Return the [x, y] coordinate for the center point of the cell that contains the specified text.  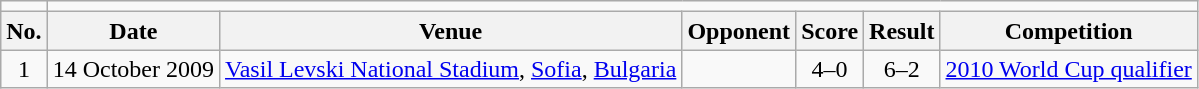
Opponent [739, 31]
Score [830, 31]
6–2 [902, 69]
2010 World Cup qualifier [1068, 69]
Date [133, 31]
Competition [1068, 31]
1 [24, 69]
Venue [451, 31]
Vasil Levski National Stadium, Sofia, Bulgaria [451, 69]
No. [24, 31]
14 October 2009 [133, 69]
Result [902, 31]
4–0 [830, 69]
